For the text-containing cell, return its midpoint in [X, Y] coordinate format. 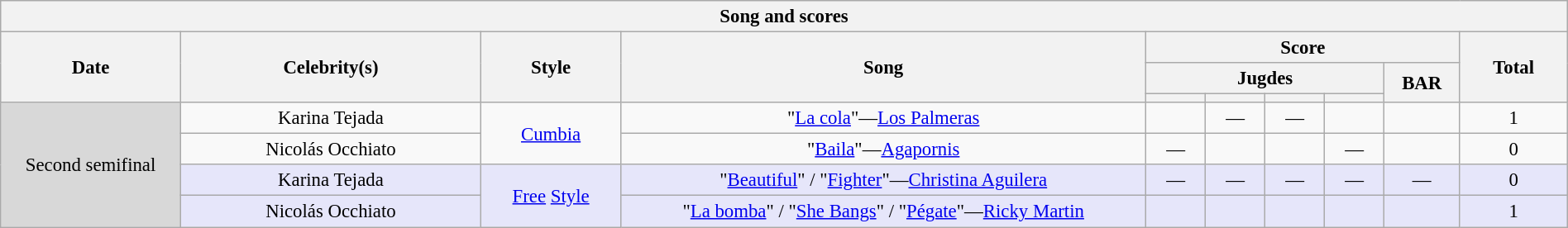
"La bomba" / "She Bangs" / "Pégate"—Ricky Martin [883, 211]
Total [1513, 68]
Song and scores [784, 17]
BAR [1422, 83]
"Beautiful" / "Fighter"—Christina Aguilera [883, 181]
Cumbia [551, 134]
Free Style [551, 197]
Jugdes [1265, 78]
Date [91, 68]
"Baila"—Agapornis [883, 150]
Song [883, 68]
"La cola"—Los Palmeras [883, 118]
Celebrity(s) [331, 68]
Second semifinal [91, 164]
Style [551, 68]
Score [1303, 48]
